Detect which cell encompasses the target text, then output its [x, y] center coordinate. 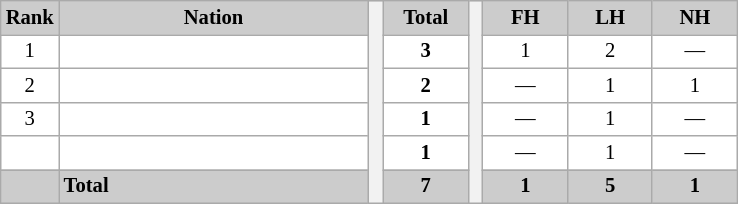
7 [426, 186]
NH [694, 17]
FH [526, 17]
Rank [30, 17]
5 [610, 186]
LH [610, 17]
Nation [214, 17]
